Locate the cell with the specified text and output its (X, Y) center coordinate. 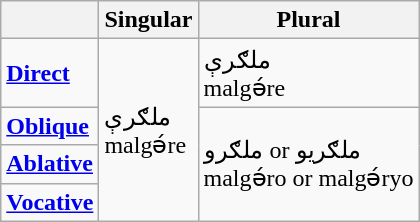
Vocative (50, 202)
Plural (308, 20)
Ablative (50, 164)
Oblique (50, 126)
Direct (50, 73)
ملګرو or ملګریوmalgə́ro or malgə́ryo (308, 164)
Singular (148, 20)
